For the text-containing cell, return its midpoint in [x, y] coordinate format. 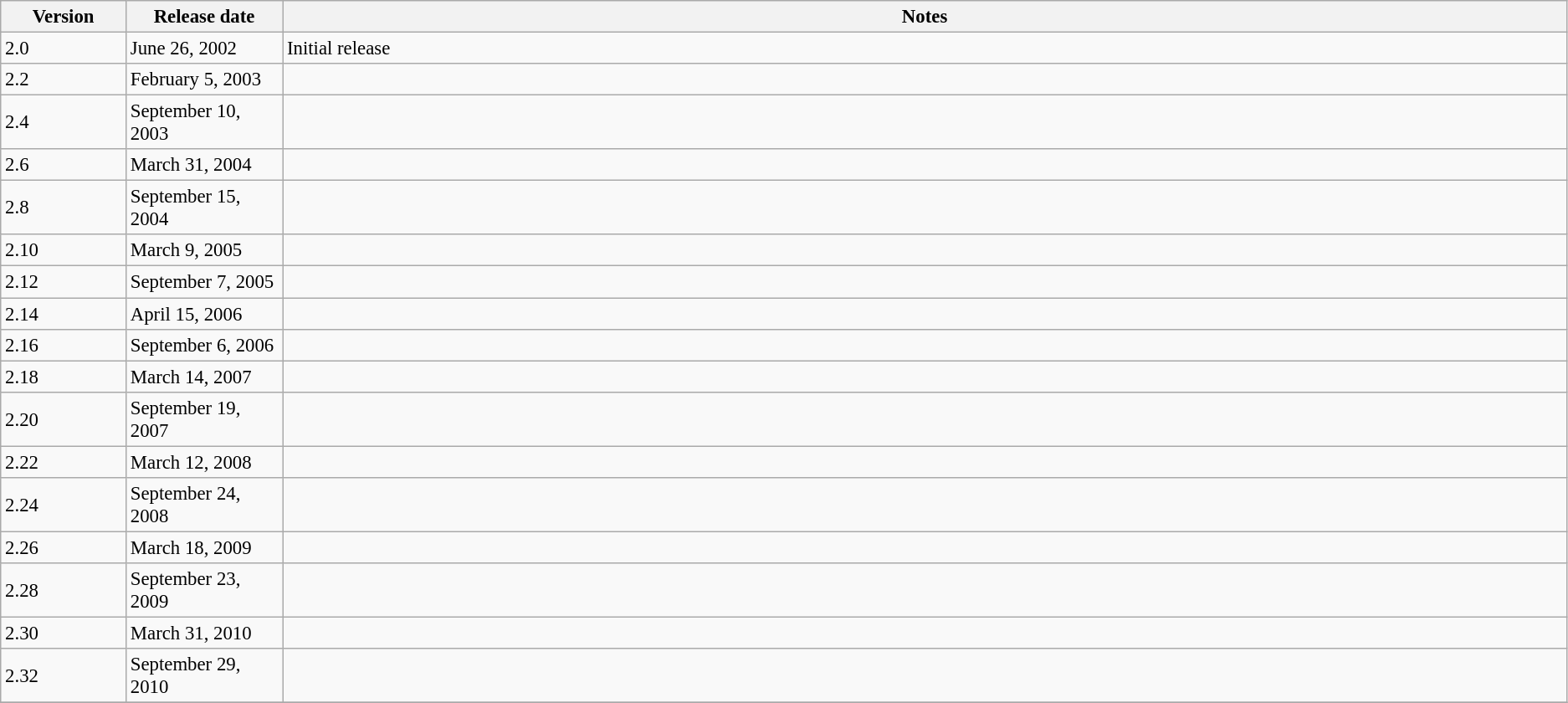
March 31, 2010 [204, 633]
March 12, 2008 [204, 462]
September 23, 2009 [204, 591]
Version [64, 17]
September 15, 2004 [204, 208]
2.10 [64, 250]
2.0 [64, 49]
March 9, 2005 [204, 250]
2.22 [64, 462]
2.26 [64, 547]
2.20 [64, 418]
2.28 [64, 591]
June 26, 2002 [204, 49]
March 14, 2007 [204, 377]
2.14 [64, 314]
March 18, 2009 [204, 547]
September 10, 2003 [204, 122]
Notes [925, 17]
2.4 [64, 122]
2.8 [64, 208]
September 19, 2007 [204, 418]
February 5, 2003 [204, 80]
2.30 [64, 633]
2.6 [64, 165]
2.18 [64, 377]
September 24, 2008 [204, 505]
Initial release [925, 49]
Release date [204, 17]
2.32 [64, 676]
2.16 [64, 345]
2.12 [64, 282]
September 6, 2006 [204, 345]
September 29, 2010 [204, 676]
2.2 [64, 80]
2.24 [64, 505]
September 7, 2005 [204, 282]
March 31, 2004 [204, 165]
April 15, 2006 [204, 314]
